Scan for the cell matching the given text and deliver its (X, Y) coordinate at center. 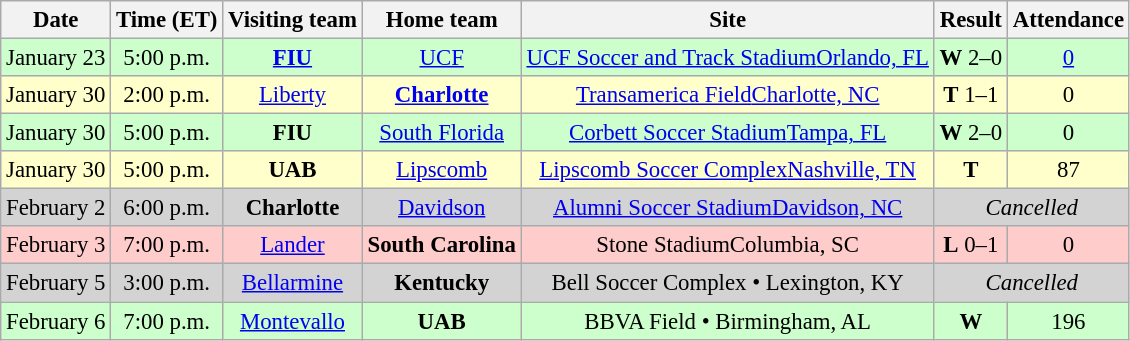
January 23 (56, 58)
Alumni Soccer StadiumDavidson, NC (728, 208)
South Florida (442, 133)
T (970, 170)
L 0–1 (970, 245)
February 3 (56, 245)
Time (ET) (167, 20)
Lipscomb Soccer ComplexNashville, TN (728, 170)
3:00 p.m. (167, 283)
Result (970, 20)
W (970, 321)
UCF (442, 58)
Stone StadiumColumbia, SC (728, 245)
Transamerica FieldCharlotte, NC (728, 95)
Montevallo (292, 321)
Lander (292, 245)
Visiting team (292, 20)
Liberty (292, 95)
BBVA Field • Birmingham, AL (728, 321)
Lipscomb (442, 170)
February 6 (56, 321)
196 (1068, 321)
2:00 p.m. (167, 95)
T 1–1 (970, 95)
South Carolina (442, 245)
Home team (442, 20)
Corbett Soccer StadiumTampa, FL (728, 133)
Site (728, 20)
Bell Soccer Complex • Lexington, KY (728, 283)
Attendance (1068, 20)
Bellarmine (292, 283)
February 2 (56, 208)
6:00 p.m. (167, 208)
February 5 (56, 283)
Davidson (442, 208)
UCF Soccer and Track StadiumOrlando, FL (728, 58)
Kentucky (442, 283)
Date (56, 20)
87 (1068, 170)
